Capture the cell that displays the provided text and extract its [X, Y] central coordinate. 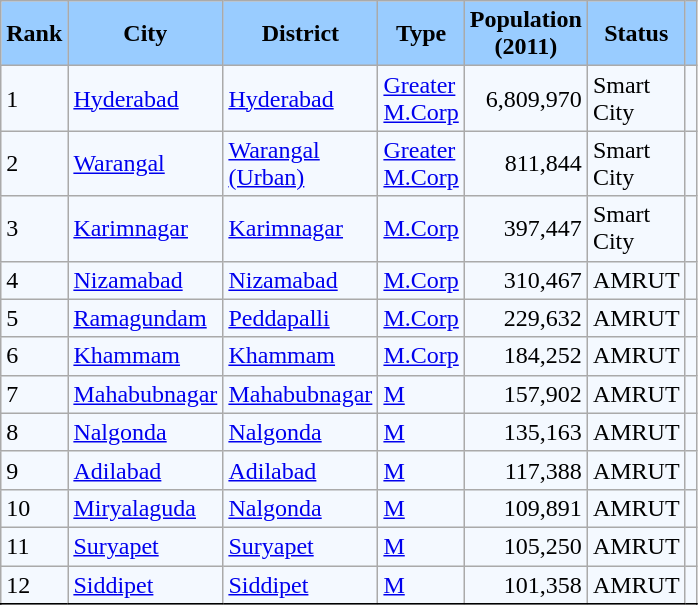
397,447 [526, 228]
Miryalaguda [146, 508]
12 [34, 585]
109,891 [526, 508]
7 [34, 394]
Rank [34, 34]
Warangal [146, 164]
157,902 [526, 394]
Ramagundam [146, 318]
105,250 [526, 546]
6 [34, 356]
811,844 [526, 164]
229,632 [526, 318]
117,388 [526, 470]
135,163 [526, 432]
City [146, 34]
Peddapalli [300, 318]
4 [34, 280]
District [300, 34]
Type [421, 34]
1 [34, 98]
5 [34, 318]
184,252 [526, 356]
2 [34, 164]
101,358 [526, 585]
Status [636, 34]
Population (2011) [526, 34]
6,809,970 [526, 98]
8 [34, 432]
3 [34, 228]
Warangal (Urban) [300, 164]
11 [34, 546]
9 [34, 470]
10 [34, 508]
310,467 [526, 280]
